Extract the (X, Y) coordinate from the center of the cell holding the provided text.  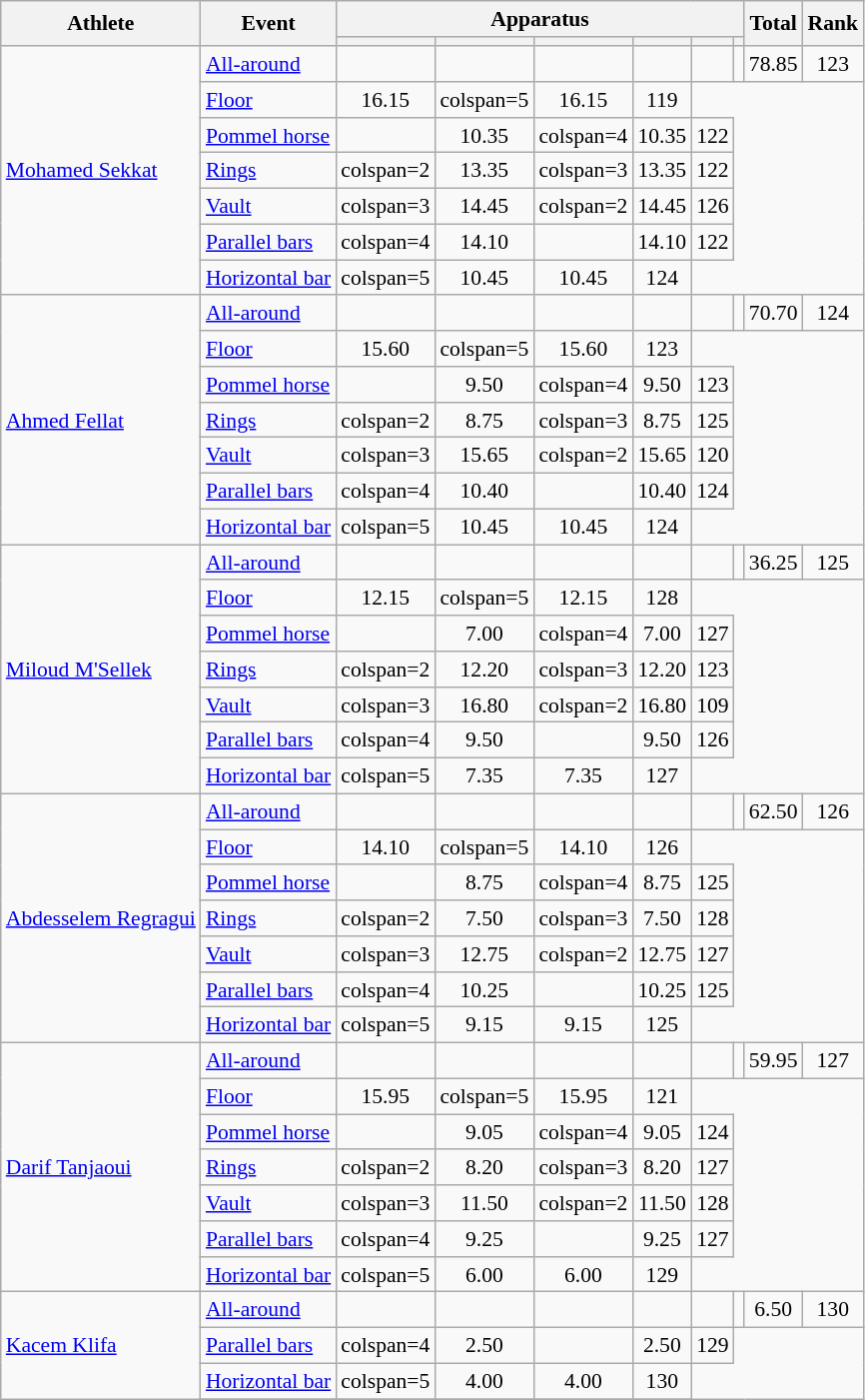
Rank (833, 24)
119 (661, 100)
Mohamed Sekkat (101, 170)
78.85 (773, 64)
121 (661, 1097)
Total (773, 24)
62.50 (773, 812)
70.70 (773, 314)
36.25 (773, 563)
Athlete (101, 24)
Event (268, 24)
Abdesselem Regragui (101, 919)
120 (713, 456)
Kacem Klifa (101, 1345)
Ahmed Fellat (101, 420)
Darif Tanjaoui (101, 1167)
59.95 (773, 1061)
6.50 (773, 1310)
Miloud M'Sellek (101, 670)
Apparatus (539, 19)
109 (713, 705)
